From the cell containing the given text, extract its center point as (X, Y) coordinate. 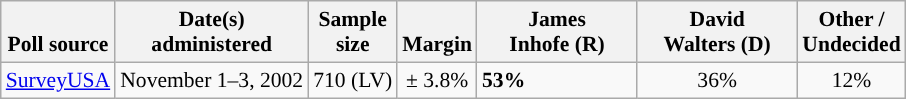
JamesInhofe (R) (557, 32)
710 (LV) (352, 80)
Samplesize (352, 32)
12% (851, 80)
Date(s)administered (212, 32)
53% (557, 80)
Margin (437, 32)
Other /Undecided (851, 32)
36% (717, 80)
SurveyUSA (58, 80)
November 1–3, 2002 (212, 80)
DavidWalters (D) (717, 32)
Poll source (58, 32)
± 3.8% (437, 80)
